From the cell containing the given text, extract its center point as [X, Y] coordinate. 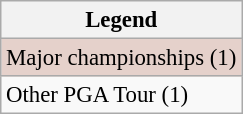
Major championships (1) [122, 58]
Other PGA Tour (1) [122, 95]
Legend [122, 20]
